From the cell containing the given text, extract its center point as [x, y] coordinate. 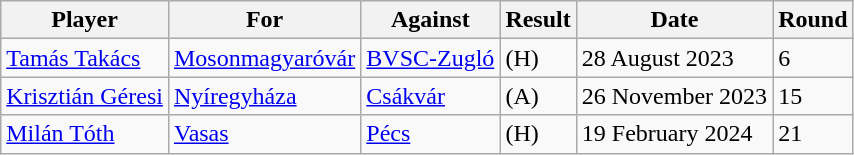
BVSC-Zugló [430, 58]
Result [538, 20]
15 [813, 96]
28 August 2023 [674, 58]
Krisztián Géresi [85, 96]
19 February 2024 [674, 134]
Date [674, 20]
(A) [538, 96]
Round [813, 20]
Milán Tóth [85, 134]
Player [85, 20]
Mosonmagyaróvár [264, 58]
Tamás Takács [85, 58]
6 [813, 58]
21 [813, 134]
Against [430, 20]
Csákvár [430, 96]
Nyíregyháza [264, 96]
Pécs [430, 134]
26 November 2023 [674, 96]
Vasas [264, 134]
For [264, 20]
